Determine the (X, Y) coordinate at the center of the cell enclosing the given text.  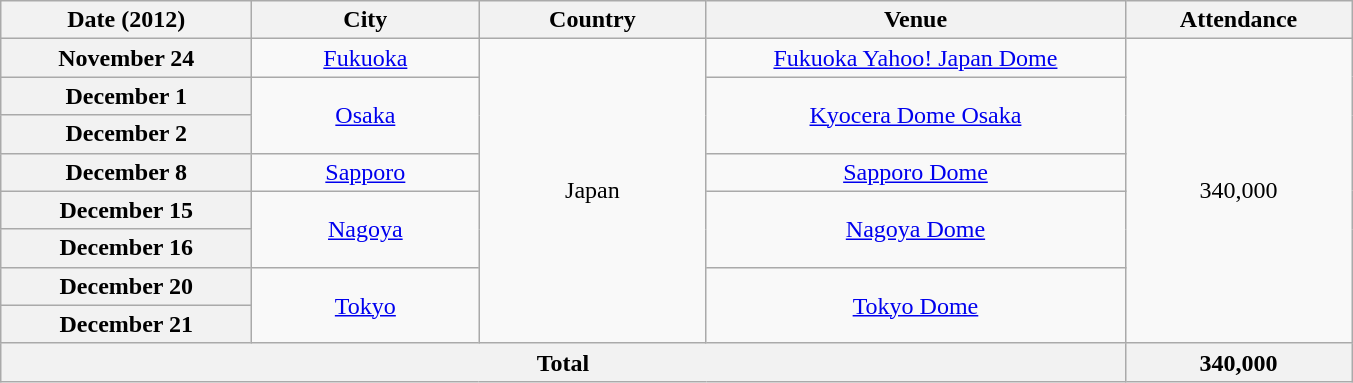
Total (563, 362)
December 2 (126, 134)
Nagoya (366, 229)
Tokyo (366, 305)
Attendance (1238, 20)
December 16 (126, 248)
Fukuoka Yahoo! Japan Dome (916, 58)
Kyocera Dome Osaka (916, 115)
Japan (592, 191)
December 8 (126, 172)
Venue (916, 20)
Sapporo Dome (916, 172)
December 20 (126, 286)
City (366, 20)
December 21 (126, 324)
Sapporo (366, 172)
Date (2012) (126, 20)
Country (592, 20)
Tokyo Dome (916, 305)
Fukuoka (366, 58)
November 24 (126, 58)
Osaka (366, 115)
December 15 (126, 210)
Nagoya Dome (916, 229)
December 1 (126, 96)
